Scan for the cell matching the given text and deliver its (x, y) coordinate at center. 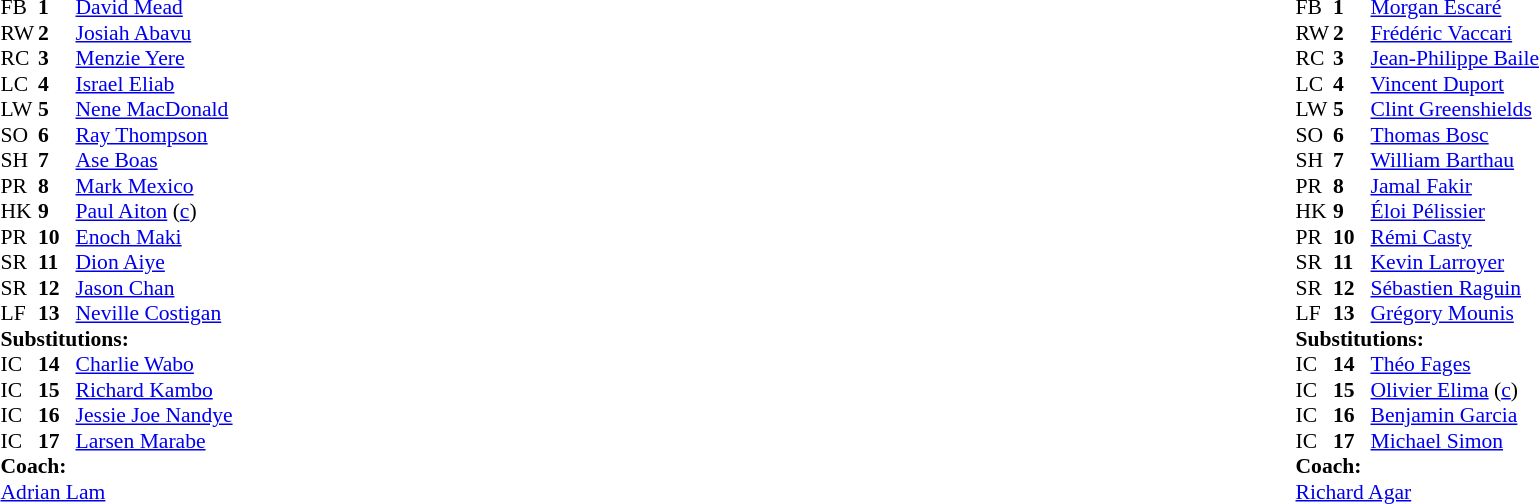
Olivier Elima (c) (1455, 390)
Frédéric Vaccari (1455, 33)
Thomas Bosc (1455, 135)
Nene MacDonald (154, 109)
Jason Chan (154, 288)
Richard Kambo (154, 390)
Israel Eliab (154, 84)
Jessie Joe Nandye (154, 415)
Kevin Larroyer (1455, 263)
Menzie Yere (154, 59)
William Barthau (1455, 161)
Clint Greenshields (1455, 109)
Sébastien Raguin (1455, 288)
Mark Mexico (154, 186)
Éloi Pélissier (1455, 211)
Josiah Abavu (154, 33)
Rémi Casty (1455, 237)
Neville Costigan (154, 313)
Larsen Marabe (154, 441)
Michael Simon (1455, 441)
Benjamin Garcia (1455, 415)
Paul Aiton (c) (154, 211)
Ase Boas (154, 161)
Jamal Fakir (1455, 186)
Dion Aiye (154, 263)
Ray Thompson (154, 135)
Charlie Wabo (154, 365)
Enoch Maki (154, 237)
Grégory Mounis (1455, 313)
Vincent Duport (1455, 84)
Jean-Philippe Baile (1455, 59)
Théo Fages (1455, 365)
